Return the (X, Y) coordinate for the center point of the cell that contains the specified text.  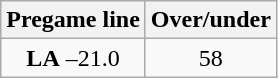
58 (210, 58)
LA –21.0 (74, 58)
Over/under (210, 20)
Pregame line (74, 20)
